Pinpoint the cell where the given text exists, returning its (x, y) midpoint coordinate. 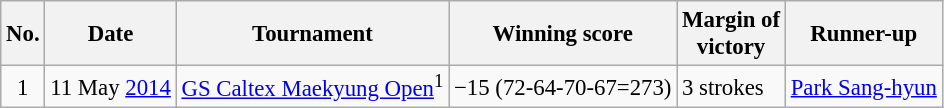
1 (23, 87)
−15 (72-64-70-67=273) (563, 87)
Park Sang-hyun (864, 87)
Runner-up (864, 34)
Margin ofvictory (732, 34)
Winning score (563, 34)
3 strokes (732, 87)
11 May 2014 (110, 87)
No. (23, 34)
GS Caltex Maekyung Open1 (312, 87)
Tournament (312, 34)
Date (110, 34)
